For the text-containing cell, return its midpoint in (X, Y) coordinate format. 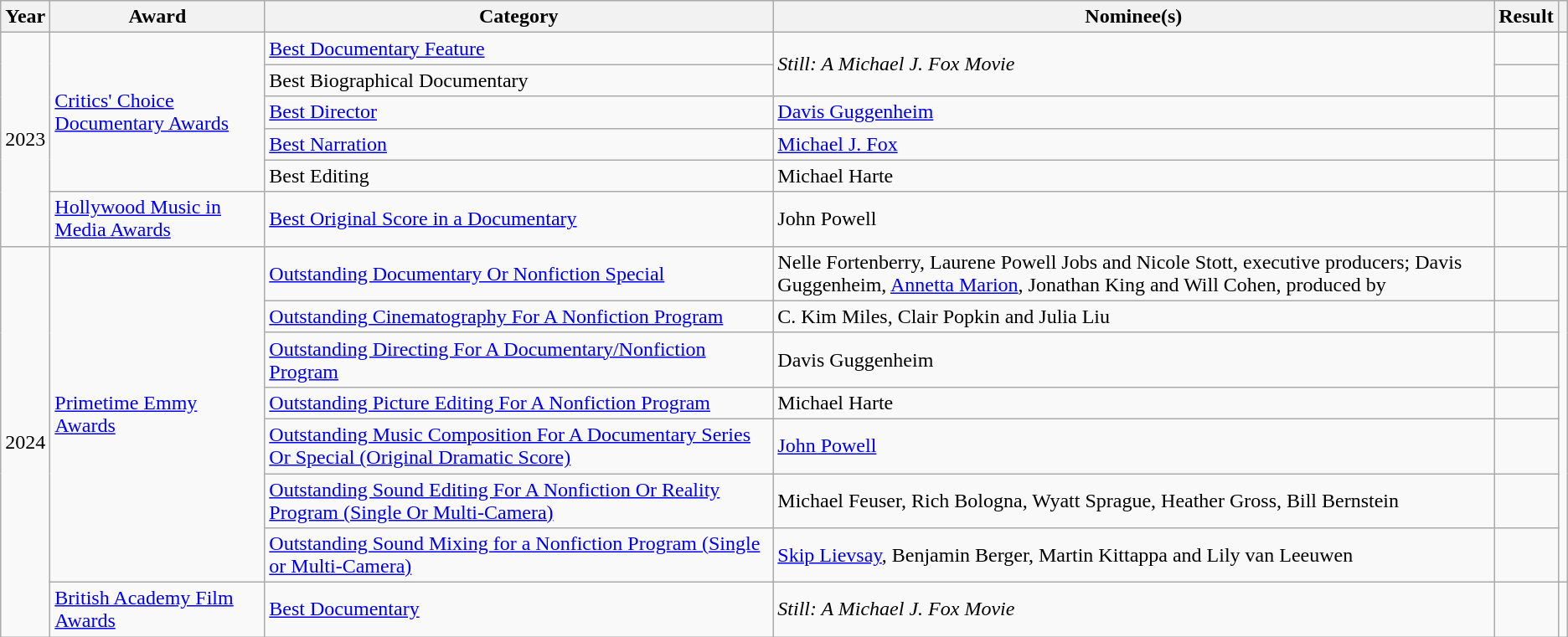
Outstanding Directing For A Documentary/Nonfiction Program (519, 360)
Outstanding Cinematography For A Nonfiction Program (519, 316)
British Academy Film Awards (157, 609)
Best Biographical Documentary (519, 80)
Result (1526, 17)
Primetime Emmy Awards (157, 414)
Hollywood Music in Media Awards (157, 219)
Best Original Score in a Documentary (519, 219)
Outstanding Sound Mixing for a Nonfiction Program (Single or Multi-Camera) (519, 556)
Best Director (519, 112)
Best Editing (519, 176)
Nominee(s) (1134, 17)
Outstanding Music Composition For A Documentary Series Or Special (Original Dramatic Score) (519, 445)
Award (157, 17)
C. Kim Miles, Clair Popkin and Julia Liu (1134, 316)
Year (25, 17)
Category (519, 17)
Best Documentary (519, 609)
2023 (25, 139)
Michael Feuser, Rich Bologna, Wyatt Sprague, Heather Gross, Bill Bernstein (1134, 501)
Skip Lievsay, Benjamin Berger, Martin Kittappa and Lily van Leeuwen (1134, 556)
Outstanding Documentary Or Nonfiction Special (519, 273)
Outstanding Picture Editing For A Nonfiction Program (519, 403)
Outstanding Sound Editing For A Nonfiction Or Reality Program (Single Or Multi-Camera) (519, 501)
Critics' Choice Documentary Awards (157, 112)
Michael J. Fox (1134, 144)
Best Documentary Feature (519, 49)
2024 (25, 441)
Best Narration (519, 144)
